Pinpoint the cell where the given text exists, returning its [x, y] midpoint coordinate. 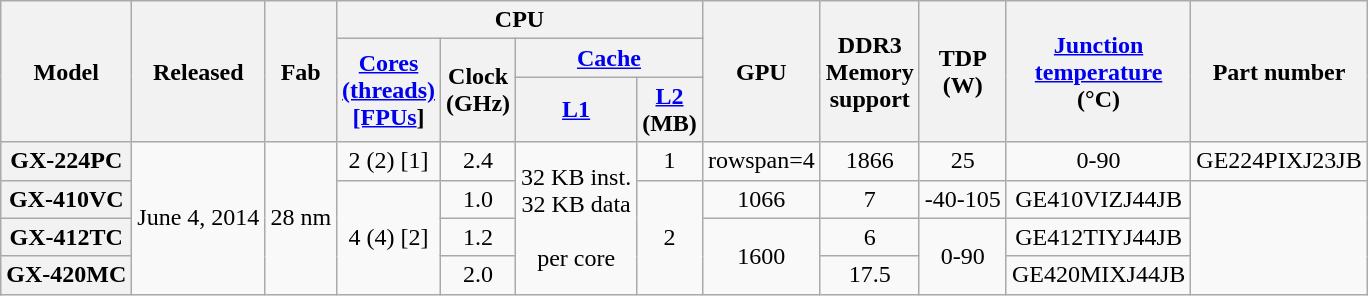
Clock(GHz) [478, 90]
1066 [761, 199]
4 (4) [2] [389, 237]
1600 [761, 256]
Cores(threads)[FPUs] [389, 90]
2 [670, 237]
25 [962, 161]
Cache [610, 58]
GE412TIYJ44JB [1098, 237]
CPU [520, 20]
-40-105 [962, 199]
7 [870, 199]
GX-410VC [66, 199]
2 (2) [1] [389, 161]
Fab [301, 72]
1866 [870, 161]
DDR3Memorysupport [870, 72]
Part number [1279, 72]
GX-420MC [66, 275]
rowspan=4 [761, 161]
1.0 [478, 199]
Released [198, 72]
L1 [576, 110]
June 4, 2014 [198, 218]
GE420MIXJ44JB [1098, 275]
17.5 [870, 275]
GE410VIZJ44JB [1098, 199]
TDP(W) [962, 72]
2.0 [478, 275]
32 KB inst.32 KB dataper core [576, 218]
2.4 [478, 161]
Model [66, 72]
28 nm [301, 218]
1.2 [478, 237]
GE224PIXJ23JB [1279, 161]
GPU [761, 72]
GX-412TC [66, 237]
L2(MB) [670, 110]
6 [870, 237]
GX-224PC [66, 161]
Junctiontemperature(°C) [1098, 72]
1 [670, 161]
